Detect which cell encompasses the target text, then output its (X, Y) center coordinate. 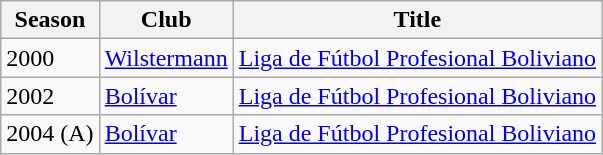
2002 (50, 96)
Wilstermann (166, 58)
2004 (A) (50, 134)
2000 (50, 58)
Title (417, 20)
Club (166, 20)
Season (50, 20)
